Capture the cell that displays the provided text and extract its [x, y] central coordinate. 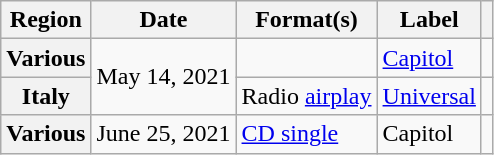
Radio airplay [306, 96]
CD single [306, 134]
Italy [46, 96]
June 25, 2021 [164, 134]
May 14, 2021 [164, 77]
Label [429, 20]
Region [46, 20]
Universal [429, 96]
Date [164, 20]
Format(s) [306, 20]
